Capture the cell that displays the provided text and extract its (x, y) central coordinate. 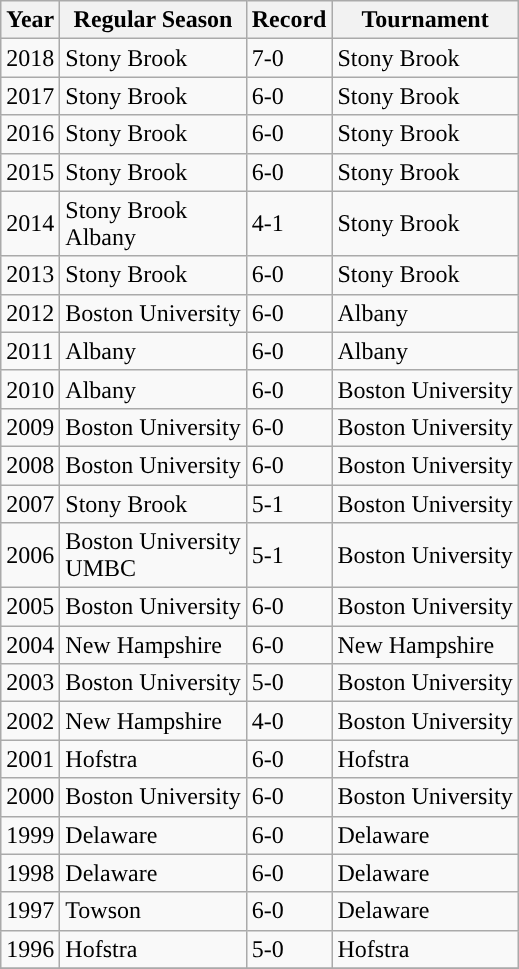
Regular Season (153, 20)
Record (289, 20)
1999 (30, 835)
2017 (30, 96)
2004 (30, 645)
2010 (30, 389)
Tournament (425, 20)
2011 (30, 351)
2003 (30, 683)
Year (30, 20)
2015 (30, 172)
Stony BrookAlbany (153, 224)
4-1 (289, 224)
Towson (153, 911)
2005 (30, 607)
4-0 (289, 721)
7-0 (289, 58)
1997 (30, 911)
2002 (30, 721)
1998 (30, 873)
2001 (30, 759)
2008 (30, 465)
2006 (30, 556)
2013 (30, 275)
2007 (30, 503)
Boston UniversityUMBC (153, 556)
1996 (30, 949)
2016 (30, 134)
2009 (30, 427)
2014 (30, 224)
2012 (30, 313)
2000 (30, 797)
2018 (30, 58)
